Return the [x, y] coordinate for the center point of the cell that contains the specified text.  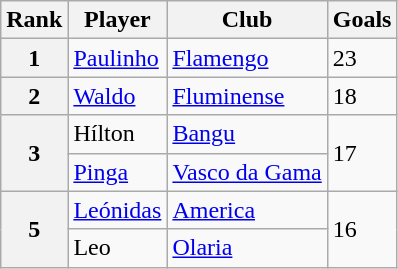
Paulinho [118, 58]
2 [34, 96]
Vasco da Gama [247, 172]
America [247, 210]
Waldo [118, 96]
16 [362, 229]
1 [34, 58]
Player [118, 20]
Leónidas [118, 210]
Fluminense [247, 96]
3 [34, 153]
Hílton [118, 134]
Leo [118, 248]
Pinga [118, 172]
Goals [362, 20]
18 [362, 96]
Rank [34, 20]
Club [247, 20]
Bangu [247, 134]
5 [34, 229]
Olaria [247, 248]
Flamengo [247, 58]
23 [362, 58]
17 [362, 153]
